Identify which cell holds the provided text, then report its [x, y] central coordinate. 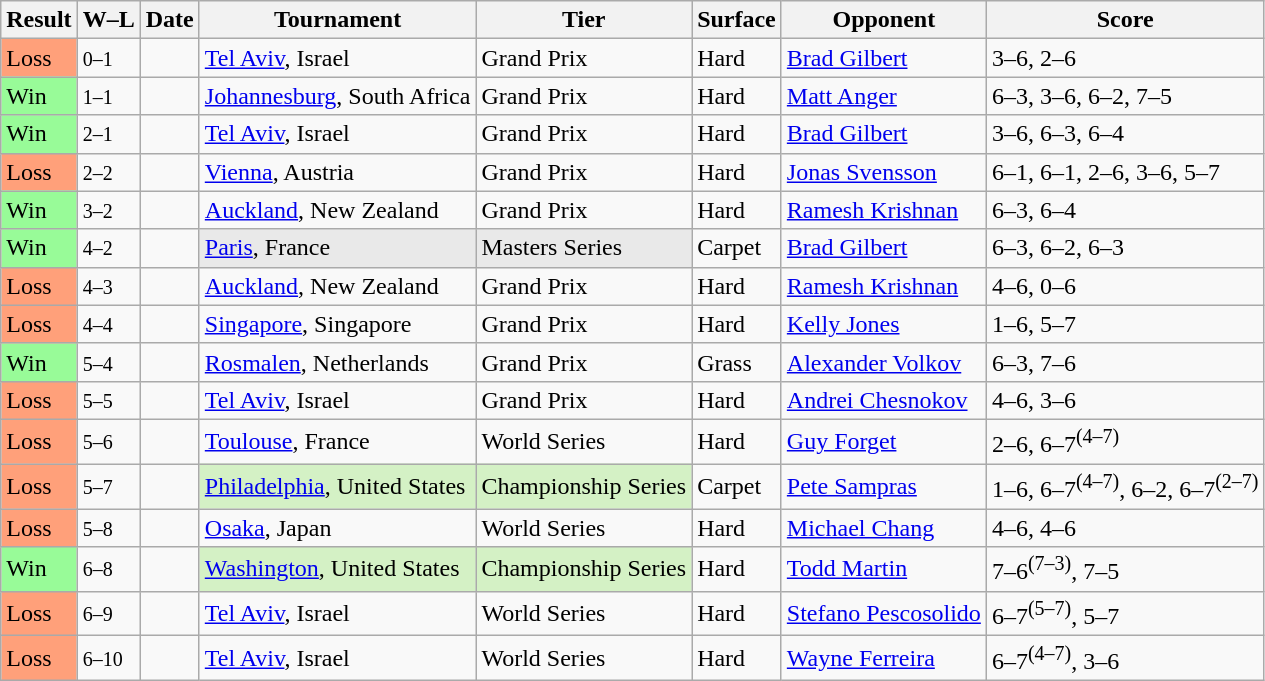
W–L [108, 20]
4–6, 3–6 [1125, 400]
Matt Anger [884, 96]
Surface [737, 20]
Osaka, Japan [338, 528]
Kelly Jones [884, 324]
1–1 [108, 96]
6–7(4–7), 3–6 [1125, 658]
Masters Series [584, 248]
6–3, 6–4 [1125, 210]
6–1, 6–1, 2–6, 3–6, 5–7 [1125, 172]
6–10 [108, 658]
Todd Martin [884, 570]
6–3, 3–6, 6–2, 7–5 [1125, 96]
4–4 [108, 324]
5–7 [108, 486]
2–6, 6–7(4–7) [1125, 442]
Toulouse, France [338, 442]
3–6, 2–6 [1125, 58]
Andrei Chesnokov [884, 400]
Grass [737, 362]
2–2 [108, 172]
Guy Forget [884, 442]
Wayne Ferreira [884, 658]
Tournament [338, 20]
Johannesburg, South Africa [338, 96]
Jonas Svensson [884, 172]
3–6, 6–3, 6–4 [1125, 134]
Tier [584, 20]
4–6, 4–6 [1125, 528]
Philadelphia, United States [338, 486]
6–7(5–7), 5–7 [1125, 614]
5–8 [108, 528]
Washington, United States [338, 570]
Result [39, 20]
6–3, 7–6 [1125, 362]
Pete Sampras [884, 486]
6–9 [108, 614]
Rosmalen, Netherlands [338, 362]
4–6, 0–6 [1125, 286]
Opponent [884, 20]
4–2 [108, 248]
1–6, 6–7(4–7), 6–2, 6–7(2–7) [1125, 486]
4–3 [108, 286]
7–6(7–3), 7–5 [1125, 570]
6–3, 6–2, 6–3 [1125, 248]
5–4 [108, 362]
Score [1125, 20]
5–6 [108, 442]
1–6, 5–7 [1125, 324]
6–8 [108, 570]
Singapore, Singapore [338, 324]
3–2 [108, 210]
0–1 [108, 58]
Vienna, Austria [338, 172]
5–5 [108, 400]
Stefano Pescosolido [884, 614]
Paris, France [338, 248]
Alexander Volkov [884, 362]
2–1 [108, 134]
Michael Chang [884, 528]
Date [170, 20]
